Pinpoint the cell where the given text exists, returning its (X, Y) midpoint coordinate. 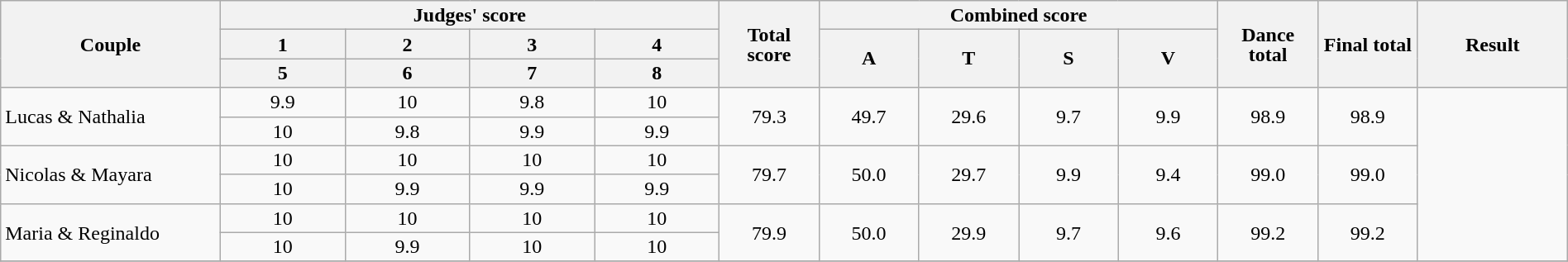
79.3 (769, 117)
7 (533, 73)
S (1068, 59)
Nicolas & Mayara (111, 174)
Couple (111, 45)
Final total (1368, 45)
9.6 (1168, 232)
A (868, 59)
Result (1492, 45)
Judges' score (470, 15)
4 (657, 45)
29.6 (969, 117)
1 (283, 45)
Combined score (1019, 15)
79.9 (769, 232)
9.4 (1168, 174)
2 (407, 45)
Maria & Reginaldo (111, 232)
29.7 (969, 174)
6 (407, 73)
29.9 (969, 232)
79.7 (769, 174)
V (1168, 59)
Dance total (1269, 45)
5 (283, 73)
3 (533, 45)
49.7 (868, 117)
T (969, 59)
8 (657, 73)
Total score (769, 45)
Lucas & Nathalia (111, 117)
